For the text-containing cell, return its midpoint in [x, y] coordinate format. 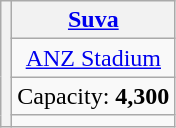
ANZ Stadium [94, 58]
Capacity: 4,300 [94, 96]
Suva [94, 20]
